Provide the (X, Y) coordinate of the cell's center where the given text is located.  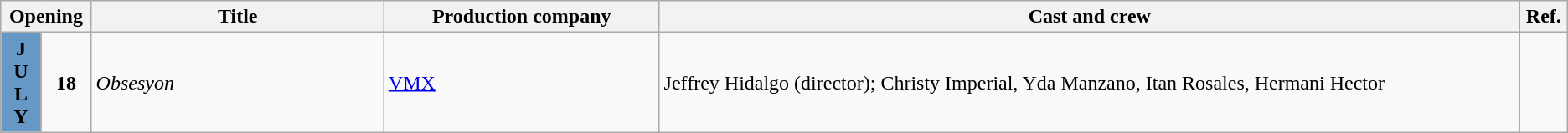
Obsesyon (238, 82)
Opening (46, 17)
VMX (521, 82)
Jeffrey Hidalgo (director); Christy Imperial, Yda Manzano, Itan Rosales, Hermani Hector (1089, 82)
18 (66, 82)
Title (238, 17)
Ref. (1543, 17)
Cast and crew (1089, 17)
JULY (21, 82)
Production company (521, 17)
